Return [X, Y] of the center of cell containing provided text 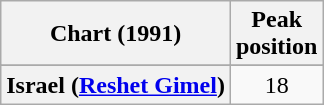
Chart (1991) [116, 34]
Peakposition [276, 34]
Israel (Reshet Gimel) [116, 85]
18 [276, 85]
